Return [X, Y] of the center of cell containing provided text 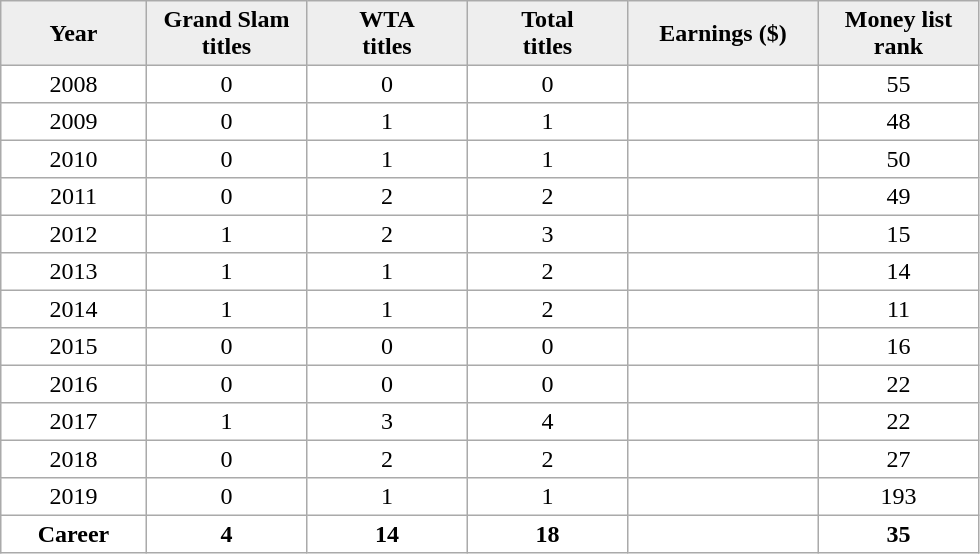
2008 [74, 84]
WTA titles [387, 33]
2010 [74, 159]
Grand Slamtitles [226, 33]
2016 [74, 384]
49 [898, 197]
2014 [74, 309]
2011 [74, 197]
2015 [74, 347]
50 [898, 159]
Earnings ($) [723, 33]
27 [898, 459]
2012 [74, 234]
2017 [74, 422]
11 [898, 309]
Career [74, 534]
Year [74, 33]
35 [898, 534]
Totaltitles [547, 33]
48 [898, 122]
2019 [74, 497]
15 [898, 234]
16 [898, 347]
18 [547, 534]
2009 [74, 122]
Money list rank [898, 33]
55 [898, 84]
193 [898, 497]
2018 [74, 459]
2013 [74, 272]
